Return (X, Y) of the center of cell containing provided text 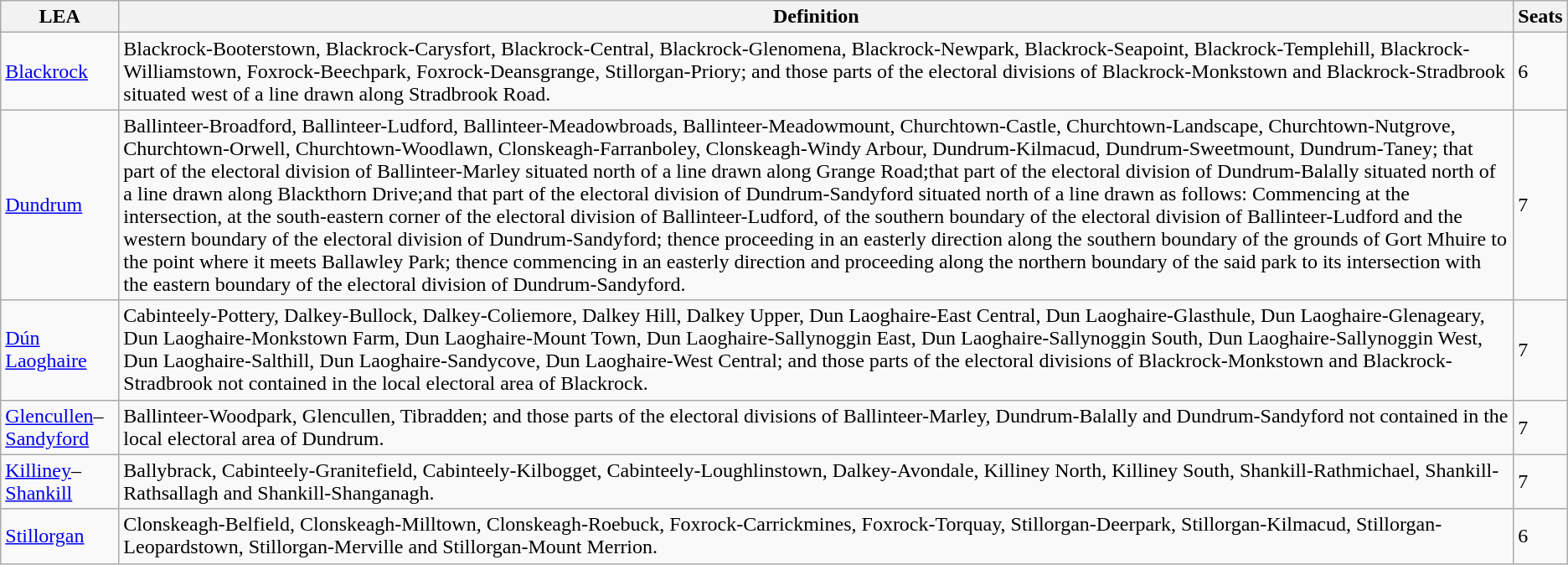
LEA (60, 17)
Definition (816, 17)
Dundrum (60, 205)
Blackrock (60, 71)
Dún Laoghaire (60, 350)
Killiney–Shankill (60, 481)
Stillorgan (60, 536)
Glencullen–Sandyford (60, 428)
Seats (1540, 17)
